Find where the given text appears and provide that cell's center as (x, y) coordinate. 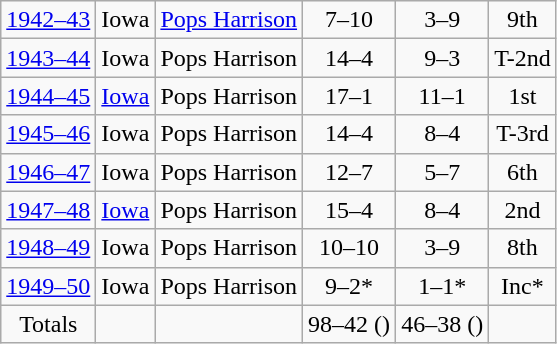
5–7 (442, 172)
1942–43 (48, 20)
8th (523, 248)
1944–45 (48, 96)
2nd (523, 210)
17–1 (350, 96)
11–1 (442, 96)
1943–44 (48, 58)
6th (523, 172)
Inc* (523, 286)
10–10 (350, 248)
T-3rd (523, 134)
9–2* (350, 286)
7–10 (350, 20)
1948–49 (48, 248)
1949–50 (48, 286)
98–42 () (350, 324)
1947–48 (48, 210)
1st (523, 96)
1946–47 (48, 172)
9–3 (442, 58)
Totals (48, 324)
12–7 (350, 172)
1945–46 (48, 134)
15–4 (350, 210)
9th (523, 20)
46–38 () (442, 324)
1–1* (442, 286)
T-2nd (523, 58)
